Find where the given text appears and provide that cell's center as [X, Y] coordinate. 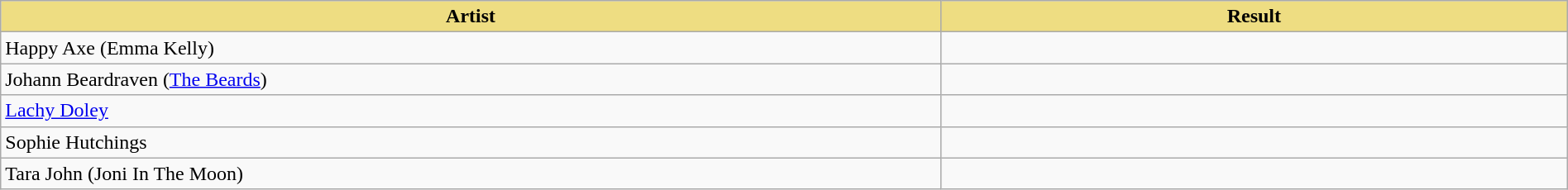
Lachy Doley [471, 111]
Happy Axe (Emma Kelly) [471, 48]
Tara John (Joni In The Moon) [471, 173]
Result [1254, 17]
Artist [471, 17]
Sophie Hutchings [471, 142]
Johann Beardraven (The Beards) [471, 79]
